Determine the (x, y) coordinate at the center of the cell enclosing the given text.  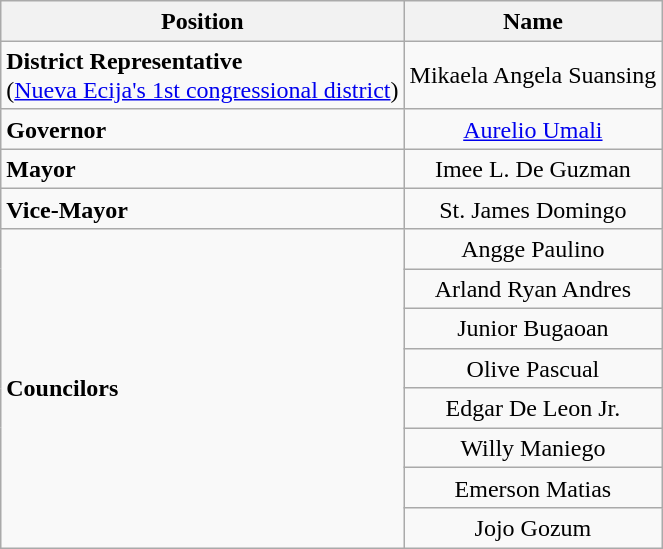
Junior Bugaoan (533, 328)
Olive Pascual (533, 368)
Mayor (202, 169)
Edgar De Leon Jr. (533, 408)
Mikaela Angela Suansing (533, 76)
St. James Domingo (533, 209)
Name (533, 21)
Position (202, 21)
Emerson Matias (533, 488)
Arland Ryan Andres (533, 289)
District Representative (Nueva Ecija's 1st congressional district) (202, 76)
Aurelio Umali (533, 129)
Councilors (202, 388)
Willy Maniego (533, 448)
Vice-Mayor (202, 209)
Jojo Gozum (533, 528)
Imee L. De Guzman (533, 169)
Governor (202, 129)
Angge Paulino (533, 249)
